From the cell containing the given text, extract its center point as (X, Y) coordinate. 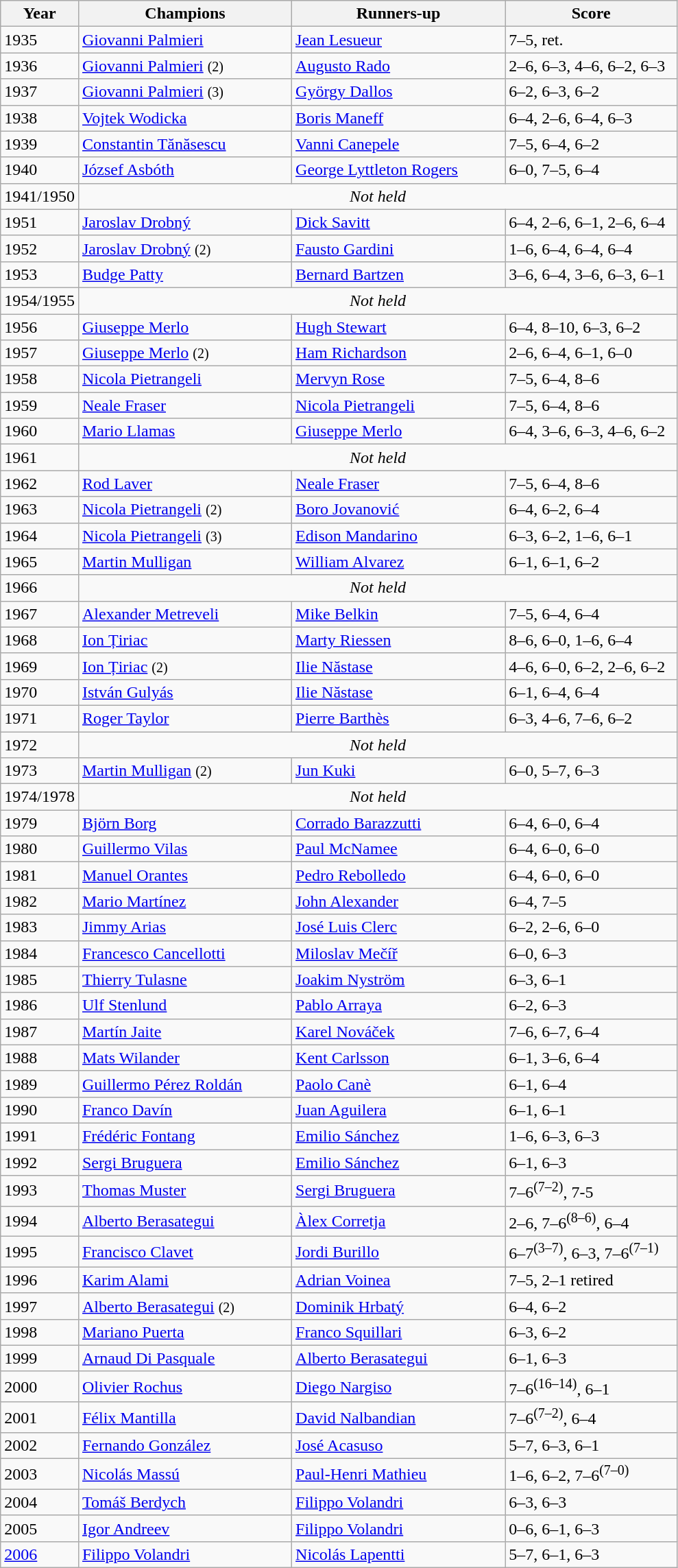
1990 (40, 1110)
Nicola Pietrangeli (2) (185, 510)
1938 (40, 118)
Pedro Rebolledo (399, 875)
Martin Mulligan (2) (185, 771)
1983 (40, 927)
Dick Savitt (399, 222)
1980 (40, 849)
6–1, 3–6, 6–4 (591, 1058)
3–6, 6–4, 3–6, 6–3, 6–1 (591, 274)
6–2, 6–3 (591, 1006)
7–6(7–2), 7-5 (591, 1191)
1965 (40, 562)
Fernando González (185, 1446)
Constantin Tănăsescu (185, 144)
George Lyttleton Rogers (399, 170)
6–4, 6–2 (591, 1306)
1–6, 6–3, 6–3 (591, 1136)
Score (591, 14)
Paul-Henri Mathieu (399, 1475)
1986 (40, 1006)
Jaroslav Drobný (2) (185, 248)
6–0, 5–7, 6–3 (591, 771)
7–6, 6–7, 6–4 (591, 1032)
Augusto Rado (399, 66)
Hugh Stewart (399, 327)
1954/1955 (40, 300)
Nicolás Massú (185, 1475)
Karel Nováček (399, 1032)
Budge Patty (185, 274)
6–7(3–7), 6–3, 7–6(7–1) (591, 1252)
1991 (40, 1136)
5–7, 6–3, 6–1 (591, 1446)
Olivier Rochus (185, 1387)
6–1, 6–1, 6–2 (591, 562)
1973 (40, 771)
6–4, 6–2, 6–4 (591, 510)
Kent Carlsson (399, 1058)
6–3, 4–6, 7–6, 6–2 (591, 718)
1953 (40, 274)
1987 (40, 1032)
1993 (40, 1191)
2000 (40, 1387)
Jaroslav Drobný (185, 222)
1982 (40, 901)
6–0, 7–5, 6–4 (591, 170)
6–3, 6–2 (591, 1332)
1939 (40, 144)
Giovanni Palmieri (185, 40)
Ion Țiriac (2) (185, 666)
4–6, 6–0, 6–2, 2–6, 6–2 (591, 666)
Mario Martínez (185, 901)
Fausto Gardini (399, 248)
6–1, 6–1 (591, 1110)
Franco Squillari (399, 1332)
2005 (40, 1528)
Mariano Puerta (185, 1332)
1963 (40, 510)
1992 (40, 1163)
Jordi Burillo (399, 1252)
Frédéric Fontang (185, 1136)
6–4, 2–6, 6–1, 2–6, 6–4 (591, 222)
7–6(16–14), 6–1 (591, 1387)
6–4, 3–6, 6–3, 4–6, 6–2 (591, 431)
6–1, 6–4, 6–4 (591, 692)
1971 (40, 718)
2006 (40, 1554)
6–2, 2–6, 6–0 (591, 927)
Thomas Muster (185, 1191)
1962 (40, 484)
7–5, ret. (591, 40)
1985 (40, 979)
1998 (40, 1332)
7–5, 6–4, 6–4 (591, 614)
1–6, 6–2, 7–6(7–0) (591, 1475)
1957 (40, 353)
Paul McNamee (399, 849)
Runners-up (399, 14)
Paolo Canè (399, 1084)
José Acasuso (399, 1446)
6–4, 6–0, 6–4 (591, 823)
Francisco Clavet (185, 1252)
Ion Țiriac (185, 640)
José Luis Clerc (399, 927)
6–3, 6–1 (591, 979)
1937 (40, 92)
1988 (40, 1058)
Marty Riessen (399, 640)
Ulf Stenlund (185, 1006)
1961 (40, 458)
Igor Andreev (185, 1528)
Year (40, 14)
1984 (40, 953)
1995 (40, 1252)
1972 (40, 744)
Mike Belkin (399, 614)
Edison Mandarino (399, 536)
György Dallos (399, 92)
1959 (40, 405)
1974/1978 (40, 797)
Nicolás Lapentti (399, 1554)
Jimmy Arias (185, 927)
Martín Jaite (185, 1032)
Tomáš Berdych (185, 1502)
Mats Wilander (185, 1058)
1970 (40, 692)
2002 (40, 1446)
Giuseppe Merlo (2) (185, 353)
Joakim Nyström (399, 979)
1964 (40, 536)
Manuel Orantes (185, 875)
Alberto Berasategui (2) (185, 1306)
Juan Aguilera (399, 1110)
1969 (40, 666)
6–0, 6–3 (591, 953)
Vanni Canepele (399, 144)
Guillermo Pérez Roldán (185, 1084)
Ham Richardson (399, 353)
Corrado Barazzutti (399, 823)
István Gulyás (185, 692)
Pablo Arraya (399, 1006)
1952 (40, 248)
7–5, 6–4, 6–2 (591, 144)
1989 (40, 1084)
Franco Davín (185, 1110)
1935 (40, 40)
1960 (40, 431)
8–6, 6–0, 1–6, 6–4 (591, 640)
6–4, 2–6, 6–4, 6–3 (591, 118)
Rod Laver (185, 484)
1981 (40, 875)
Alexander Metreveli (185, 614)
William Alvarez (399, 562)
2001 (40, 1417)
1951 (40, 222)
1997 (40, 1306)
1996 (40, 1280)
6–4, 8–10, 6–3, 6–2 (591, 327)
Guillermo Vilas (185, 849)
Arnaud Di Pasquale (185, 1358)
7–6(7–2), 6–4 (591, 1417)
1994 (40, 1221)
Mario Llamas (185, 431)
Félix Mantilla (185, 1417)
Nicola Pietrangeli (3) (185, 536)
7–5, 2–1 retired (591, 1280)
Francesco Cancellotti (185, 953)
6–4, 7–5 (591, 901)
Adrian Voinea (399, 1280)
Boris Maneff (399, 118)
David Nalbandian (399, 1417)
6–3, 6–2, 1–6, 6–1 (591, 536)
Bernard Bartzen (399, 274)
Dominik Hrbatý (399, 1306)
Thierry Tulasne (185, 979)
1941/1950 (40, 196)
Martin Mulligan (185, 562)
5–7, 6–1, 6–3 (591, 1554)
2–6, 6–3, 4–6, 6–2, 6–3 (591, 66)
1–6, 6–4, 6–4, 6–4 (591, 248)
Diego Nargiso (399, 1387)
1968 (40, 640)
Björn Borg (185, 823)
John Alexander (399, 901)
1936 (40, 66)
1966 (40, 588)
Boro Jovanović (399, 510)
6–2, 6–3, 6–2 (591, 92)
1956 (40, 327)
Giovanni Palmieri (3) (185, 92)
Pierre Barthès (399, 718)
1979 (40, 823)
2–6, 6–4, 6–1, 6–0 (591, 353)
Karim Alami (185, 1280)
Giovanni Palmieri (2) (185, 66)
Àlex Corretja (399, 1221)
2004 (40, 1502)
Vojtek Wodicka (185, 118)
1958 (40, 379)
6–3, 6–3 (591, 1502)
0–6, 6–1, 6–3 (591, 1528)
1940 (40, 170)
Jean Lesueur (399, 40)
1999 (40, 1358)
Miloslav Mečíř (399, 953)
2003 (40, 1475)
József Asbóth (185, 170)
2–6, 7–6(8–6), 6–4 (591, 1221)
Roger Taylor (185, 718)
Mervyn Rose (399, 379)
Champions (185, 14)
Jun Kuki (399, 771)
1967 (40, 614)
6–1, 6–4 (591, 1084)
